Find where the given text appears and provide that cell's center as [X, Y] coordinate. 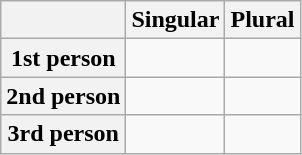
1st person [64, 58]
Singular [176, 20]
Plural [262, 20]
2nd person [64, 96]
3rd person [64, 134]
